For the text-containing cell, return its midpoint in (x, y) coordinate format. 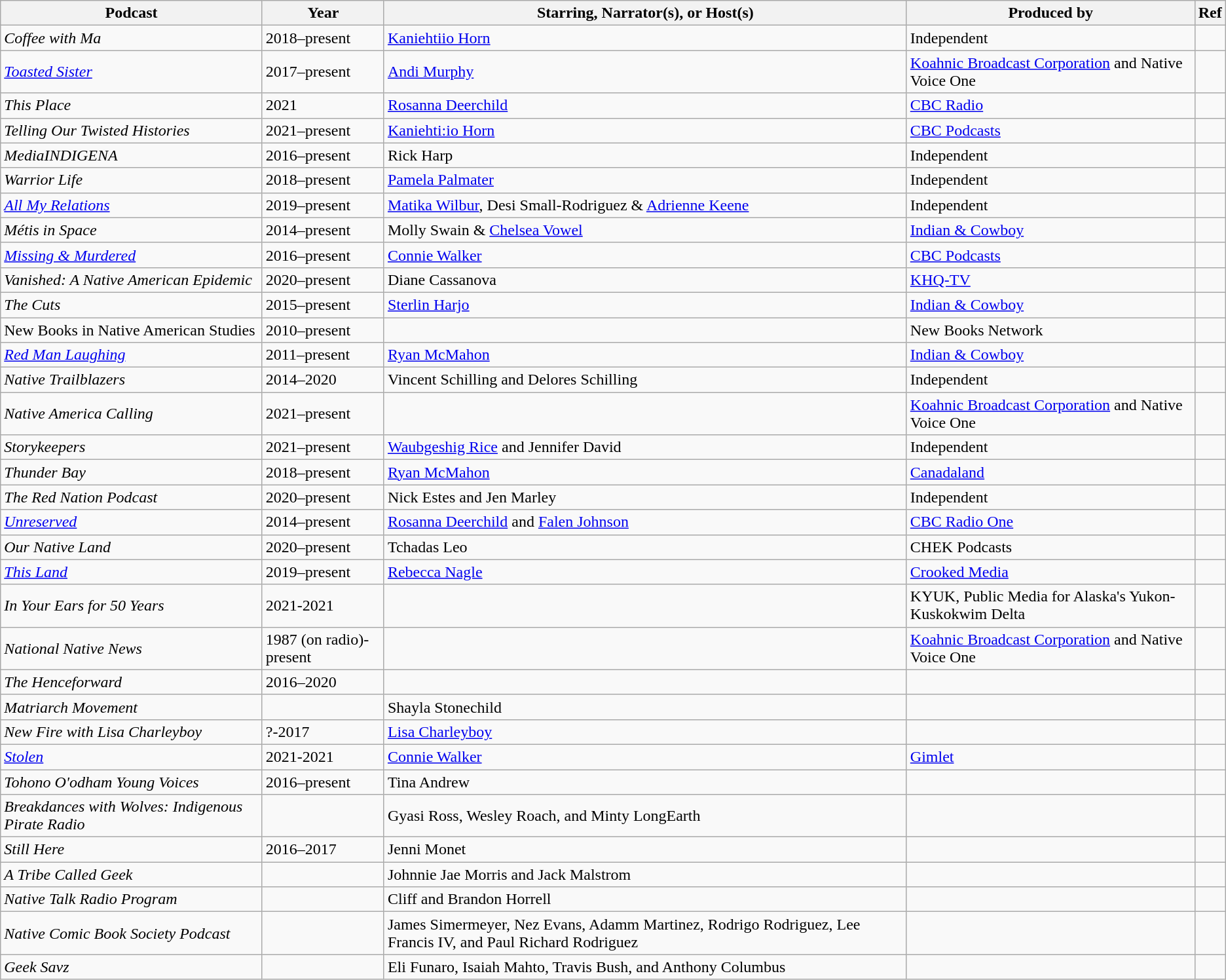
Lisa Charleyboy (645, 732)
Tchadas Leo (645, 547)
Canadaland (1050, 472)
New Books Network (1050, 330)
All My Relations (132, 205)
Vincent Schilling and Delores Schilling (645, 380)
Nick Estes and Jen Marley (645, 497)
KHQ-TV (1050, 280)
2017–present (323, 72)
Diane Cassanova (645, 280)
Rosanna Deerchild (645, 105)
The Red Nation Podcast (132, 497)
2015–present (323, 305)
2016–2020 (323, 682)
MediaINDIGENA (132, 155)
The Henceforward (132, 682)
Native Trailblazers (132, 380)
Produced by (1050, 13)
Podcast (132, 13)
Pamela Palmater (645, 180)
Our Native Land (132, 547)
2021 (323, 105)
Molly Swain & Chelsea Vowel (645, 230)
Tina Andrew (645, 782)
CBC Radio (1050, 105)
Sterlin Harjo (645, 305)
Toasted Sister (132, 72)
Johnnie Jae Morris and Jack Malstrom (645, 875)
Telling Our Twisted Histories (132, 130)
2011–present (323, 355)
Warrior Life (132, 180)
Jenni Monet (645, 850)
Ref (1210, 13)
This Place (132, 105)
Gyasi Ross, Wesley Roach, and Minty LongEarth (645, 816)
2016–2017 (323, 850)
This Land (132, 572)
Year (323, 13)
?-2017 (323, 732)
Native America Calling (132, 414)
Shayla Stonechild (645, 707)
Rebecca Nagle (645, 572)
Thunder Bay (132, 472)
Geek Savz (132, 967)
Red Man Laughing (132, 355)
Matika Wilbur, Desi Small-Rodriguez & Adrienne Keene (645, 205)
Crooked Media (1050, 572)
In Your Ears for 50 Years (132, 605)
CBC Radio One (1050, 522)
New Fire with Lisa Charleyboy (132, 732)
Gimlet (1050, 757)
Kaniehti:io Horn (645, 130)
Rosanna Deerchild and Falen Johnson (645, 522)
Native Talk Radio Program (132, 899)
2010–present (323, 330)
Métis in Space (132, 230)
Breakdances with Wolves: Indigenous Pirate Radio (132, 816)
New Books in Native American Studies (132, 330)
A Tribe Called Geek (132, 875)
KYUK, Public Media for Alaska's Yukon-Kuskokwim Delta (1050, 605)
Cliff and Brandon Horrell (645, 899)
Tohono O'odham Young Voices (132, 782)
Rick Harp (645, 155)
Vanished: A Native American Epidemic (132, 280)
The Cuts (132, 305)
1987 (on radio)-present (323, 649)
Stolen (132, 757)
Missing & Murdered (132, 255)
Matriarch Movement (132, 707)
National Native News (132, 649)
Native Comic Book Society Podcast (132, 933)
CHEK Podcasts (1050, 547)
Andi Murphy (645, 72)
Starring, Narrator(s), or Host(s) (645, 13)
Waubgeshig Rice and Jennifer David (645, 447)
Unreserved (132, 522)
Still Here (132, 850)
Coffee with Ma (132, 38)
Storykeepers (132, 447)
Kaniehtiio Horn (645, 38)
Eli Funaro, Isaiah Mahto, Travis Bush, and Anthony Columbus (645, 967)
James Simermeyer, Nez Evans, Adamm Martinez, Rodrigo Rodriguez, Lee Francis IV, and Paul Richard Rodriguez (645, 933)
2014–2020 (323, 380)
